Pinpoint the cell where the given text exists, returning its [x, y] midpoint coordinate. 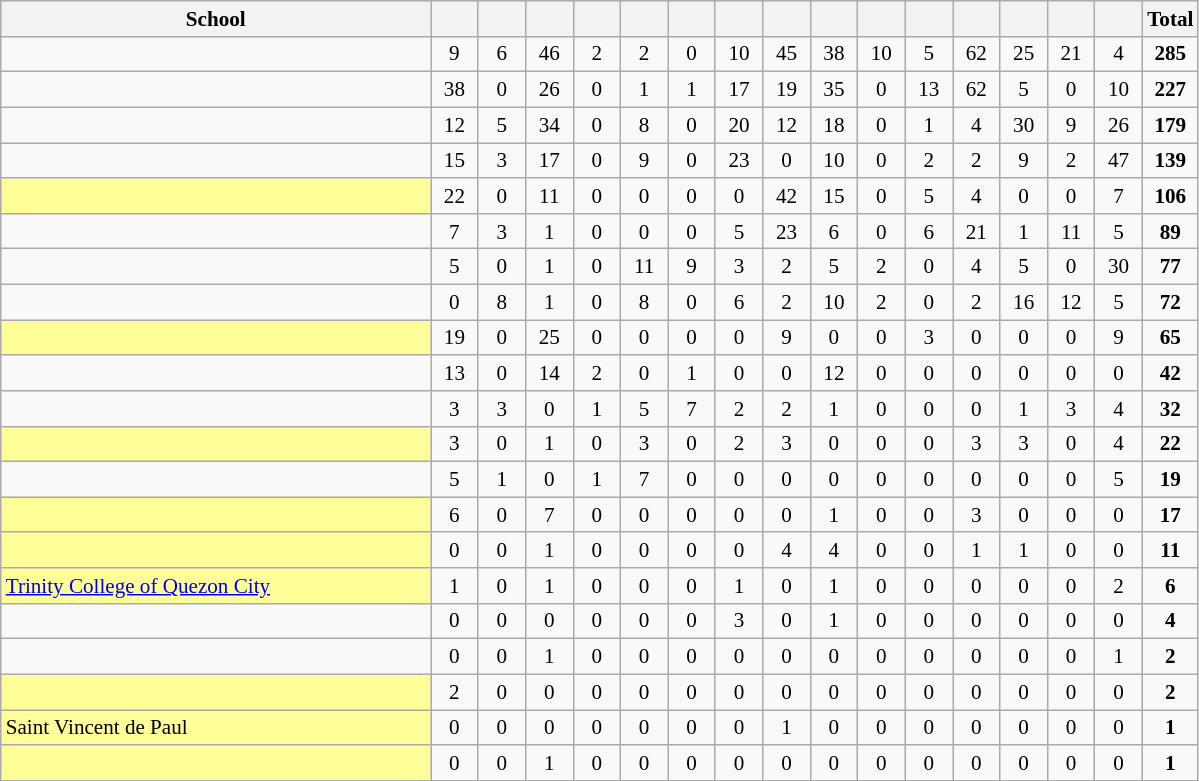
72 [1170, 302]
45 [786, 54]
179 [1170, 124]
139 [1170, 160]
89 [1170, 230]
Total [1170, 18]
106 [1170, 196]
35 [834, 90]
32 [1170, 408]
Saint Vincent de Paul [216, 728]
77 [1170, 266]
285 [1170, 54]
65 [1170, 338]
20 [738, 124]
16 [1024, 302]
Trinity College of Quezon City [216, 586]
14 [550, 372]
School [216, 18]
47 [1118, 160]
18 [834, 124]
227 [1170, 90]
34 [550, 124]
46 [550, 54]
